Search for the cell housing the specified text and yield its [x, y] center coordinate. 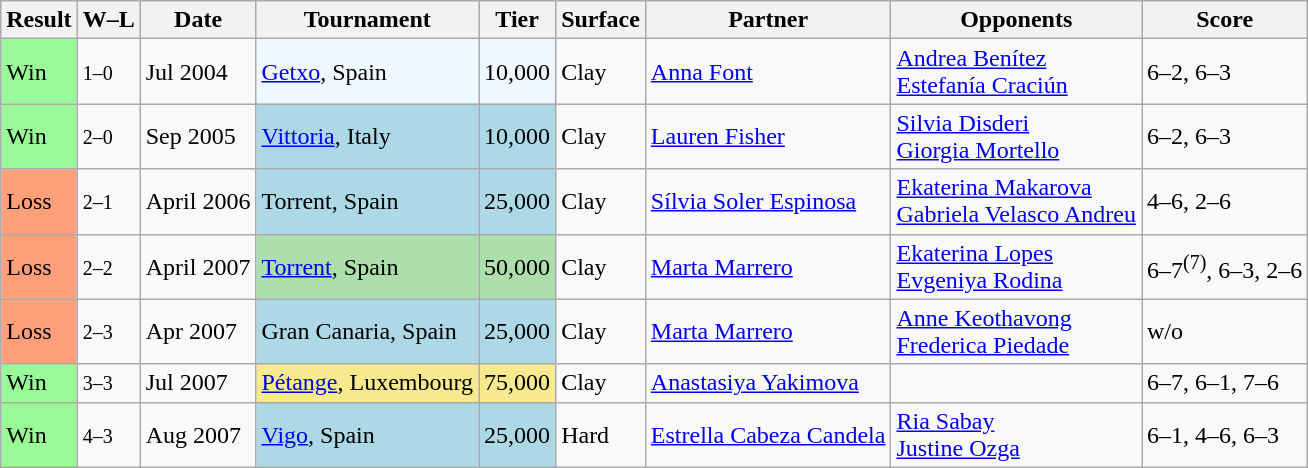
Ria Sabay Justine Ozga [1016, 434]
Aug 2007 [198, 434]
Getxo, Spain [368, 72]
April 2007 [198, 266]
Tier [518, 20]
1–0 [108, 72]
Silvia Disderi Giorgia Mortello [1016, 136]
Sep 2005 [198, 136]
Apr 2007 [198, 332]
Lauren Fisher [768, 136]
Jul 2007 [198, 383]
Score [1225, 20]
Result [39, 20]
2–0 [108, 136]
Pétange, Luxembourg [368, 383]
April 2006 [198, 202]
Vigo, Spain [368, 434]
Gran Canaria, Spain [368, 332]
Anastasiya Yakimova [768, 383]
Anna Font [768, 72]
W–L [108, 20]
2–3 [108, 332]
Jul 2004 [198, 72]
Estrella Cabeza Candela [768, 434]
4–6, 2–6 [1225, 202]
50,000 [518, 266]
Opponents [1016, 20]
Anne Keothavong Frederica Piedade [1016, 332]
Date [198, 20]
Ekaterina Makarova Gabriela Velasco Andreu [1016, 202]
2–1 [108, 202]
w/o [1225, 332]
6–1, 4–6, 6–3 [1225, 434]
4–3 [108, 434]
Surface [601, 20]
Sílvia Soler Espinosa [768, 202]
2–2 [108, 266]
Partner [768, 20]
Tournament [368, 20]
Hard [601, 434]
75,000 [518, 383]
3–3 [108, 383]
Andrea Benítez Estefanía Craciún [1016, 72]
Ekaterina Lopes Evgeniya Rodina [1016, 266]
Vittoria, Italy [368, 136]
6–7, 6–1, 7–6 [1225, 383]
6–7(7), 6–3, 2–6 [1225, 266]
